Identify which cell holds the provided text, then report its [x, y] central coordinate. 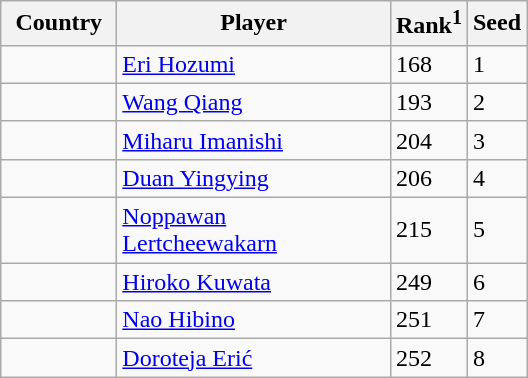
Hiroko Kuwata [254, 282]
4 [496, 178]
249 [428, 282]
8 [496, 358]
Player [254, 24]
1 [496, 64]
5 [496, 230]
204 [428, 140]
Miharu Imanishi [254, 140]
215 [428, 230]
Seed [496, 24]
6 [496, 282]
Doroteja Erić [254, 358]
Eri Hozumi [254, 64]
2 [496, 102]
3 [496, 140]
Country [59, 24]
Rank1 [428, 24]
Nao Hibino [254, 320]
252 [428, 358]
7 [496, 320]
Noppawan Lertcheewakarn [254, 230]
206 [428, 178]
168 [428, 64]
193 [428, 102]
Wang Qiang [254, 102]
Duan Yingying [254, 178]
251 [428, 320]
